From the cell containing the given text, extract its center point as [X, Y] coordinate. 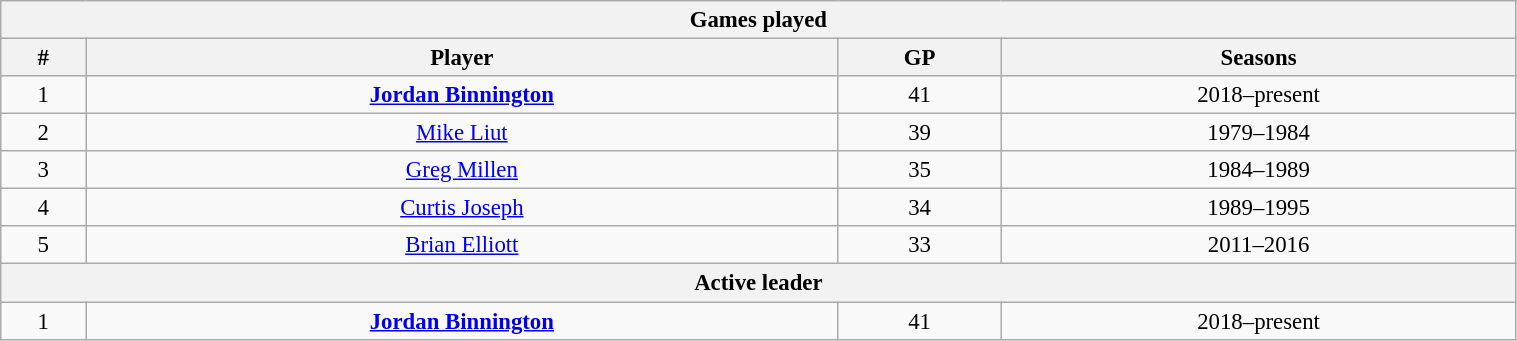
1984–1989 [1258, 170]
Player [462, 58]
# [44, 58]
Games played [758, 20]
1979–1984 [1258, 133]
Active leader [758, 283]
39 [920, 133]
Seasons [1258, 58]
1989–1995 [1258, 208]
3 [44, 170]
33 [920, 245]
4 [44, 208]
Greg Millen [462, 170]
Curtis Joseph [462, 208]
35 [920, 170]
Brian Elliott [462, 245]
Mike Liut [462, 133]
GP [920, 58]
2011–2016 [1258, 245]
2 [44, 133]
34 [920, 208]
5 [44, 245]
